Extract the [X, Y] coordinate from the center of the cell holding the provided text.  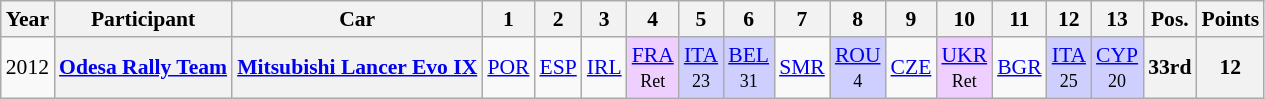
CYP20 [1117, 68]
11 [1020, 19]
ESP [558, 68]
ITA23 [701, 68]
Year [28, 19]
Odesa Rally Team [143, 68]
6 [748, 19]
FRARet [653, 68]
8 [858, 19]
BEL31 [748, 68]
CZE [912, 68]
3 [604, 19]
2012 [28, 68]
1 [508, 19]
Points [1230, 19]
9 [912, 19]
4 [653, 19]
POR [508, 68]
ROU4 [858, 68]
Mitsubishi Lancer Evo IX [357, 68]
Car [357, 19]
7 [802, 19]
2 [558, 19]
13 [1117, 19]
5 [701, 19]
33rd [1170, 68]
ITA25 [1069, 68]
BGR [1020, 68]
SMR [802, 68]
IRL [604, 68]
Participant [143, 19]
UKRRet [964, 68]
10 [964, 19]
Pos. [1170, 19]
